Find where the given text appears and provide that cell's center as [X, Y] coordinate. 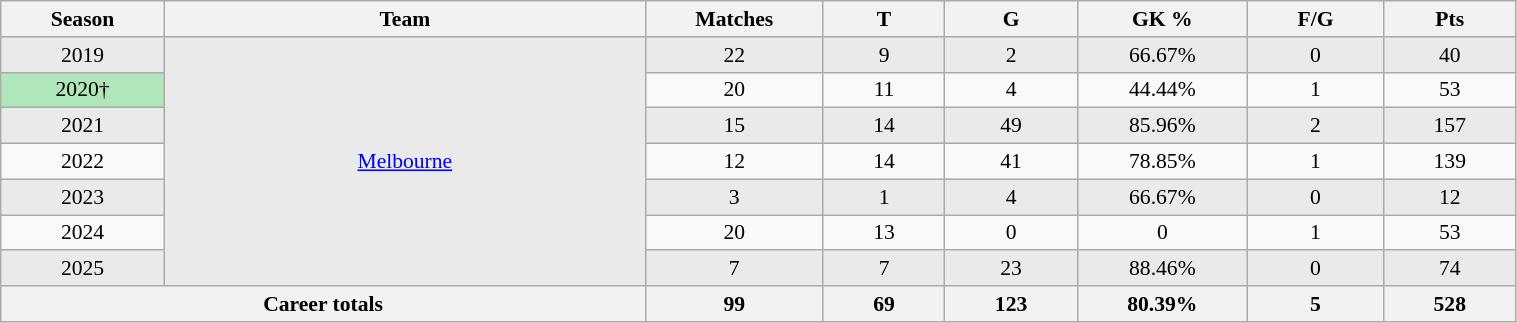
2019 [83, 55]
Melbourne [404, 162]
78.85% [1162, 162]
40 [1450, 55]
139 [1450, 162]
44.44% [1162, 90]
2020† [83, 90]
GK % [1162, 19]
85.96% [1162, 126]
F/G [1315, 19]
G [1011, 19]
2023 [83, 197]
69 [884, 304]
49 [1011, 126]
13 [884, 233]
9 [884, 55]
Matches [734, 19]
74 [1450, 269]
Team [404, 19]
T [884, 19]
2025 [83, 269]
2024 [83, 233]
2021 [83, 126]
11 [884, 90]
123 [1011, 304]
80.39% [1162, 304]
5 [1315, 304]
Pts [1450, 19]
41 [1011, 162]
Career totals [324, 304]
23 [1011, 269]
22 [734, 55]
3 [734, 197]
15 [734, 126]
Season [83, 19]
88.46% [1162, 269]
99 [734, 304]
528 [1450, 304]
2022 [83, 162]
157 [1450, 126]
